Determine the (x, y) coordinate at the center of the cell enclosing the given text.  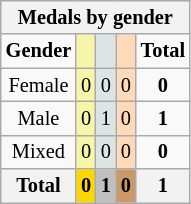
Medals by gender (96, 17)
Gender (38, 51)
Mixed (38, 152)
Male (38, 118)
Female (38, 85)
